For the text-containing cell, return its midpoint in [x, y] coordinate format. 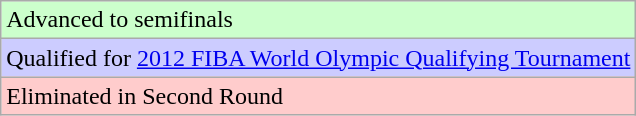
Advanced to semifinals [318, 20]
Eliminated in Second Round [318, 96]
Qualified for 2012 FIBA World Olympic Qualifying Tournament [318, 58]
